Capture the cell that displays the provided text and extract its (x, y) central coordinate. 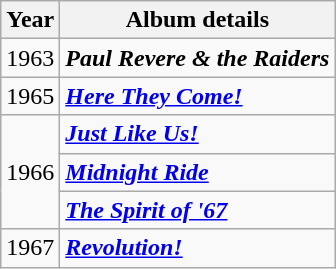
Just Like Us! (198, 134)
Year (30, 20)
Midnight Ride (198, 172)
1965 (30, 96)
The Spirit of '67 (198, 210)
1967 (30, 248)
Here They Come! (198, 96)
Album details (198, 20)
1966 (30, 172)
Revolution! (198, 248)
Paul Revere & the Raiders (198, 58)
1963 (30, 58)
